Detect which cell encompasses the target text, then output its (x, y) center coordinate. 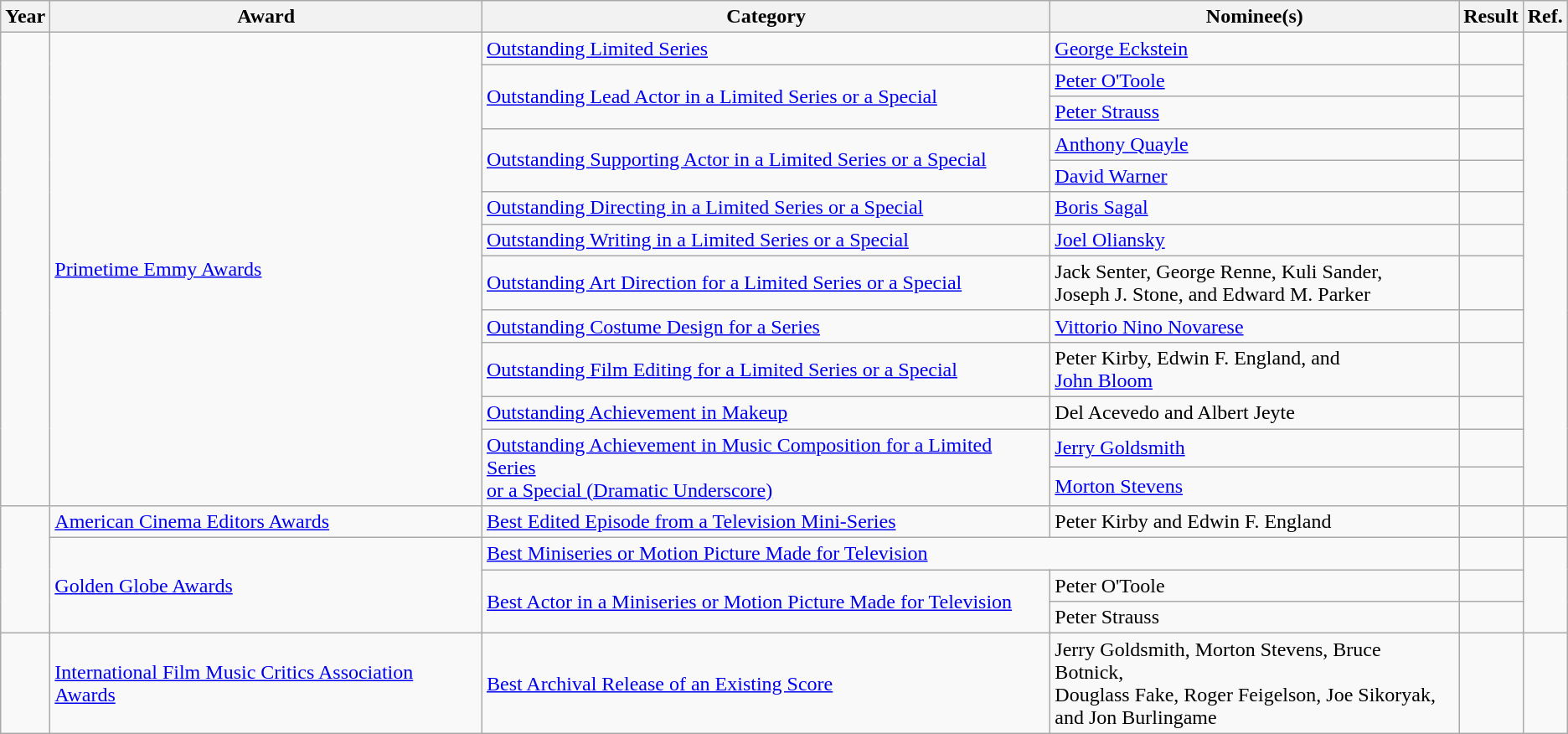
Award (266, 17)
George Eckstein (1255, 49)
Outstanding Lead Actor in a Limited Series or a Special (766, 96)
Outstanding Costume Design for a Series (766, 326)
Morton Stevens (1255, 487)
Jerry Goldsmith (1255, 448)
Best Actor in a Miniseries or Motion Picture Made for Television (766, 602)
Outstanding Limited Series (766, 49)
Primetime Emmy Awards (266, 270)
Ref. (1545, 17)
Result (1491, 17)
Outstanding Achievement in Makeup (766, 412)
Golden Globe Awards (266, 586)
Outstanding Writing in a Limited Series or a Special (766, 240)
Vittorio Nino Novarese (1255, 326)
Jerry Goldsmith, Morton Stevens, Bruce Botnick, Douglass Fake, Roger Feigelson, Joe Sikoryak, and Jon Burlingame (1255, 684)
Best Archival Release of an Existing Score (766, 684)
Peter Kirby, Edwin F. England, and John Bloom (1255, 369)
Best Miniseries or Motion Picture Made for Television (970, 554)
Category (766, 17)
Outstanding Supporting Actor in a Limited Series or a Special (766, 160)
Del Acevedo and Albert Jeyte (1255, 412)
Anthony Quayle (1255, 144)
Joel Oliansky (1255, 240)
Nominee(s) (1255, 17)
American Cinema Editors Awards (266, 522)
Outstanding Directing in a Limited Series or a Special (766, 208)
International Film Music Critics Association Awards (266, 684)
Outstanding Art Direction for a Limited Series or a Special (766, 283)
Jack Senter, George Renne, Kuli Sander, Joseph J. Stone, and Edward M. Parker (1255, 283)
Best Edited Episode from a Television Mini-Series (766, 522)
Outstanding Achievement in Music Composition for a Limited Series or a Special (Dramatic Underscore) (766, 468)
Boris Sagal (1255, 208)
Outstanding Film Editing for a Limited Series or a Special (766, 369)
David Warner (1255, 176)
Year (25, 17)
Peter Kirby and Edwin F. England (1255, 522)
